Extract the [X, Y] coordinate from the center of the cell holding the provided text.  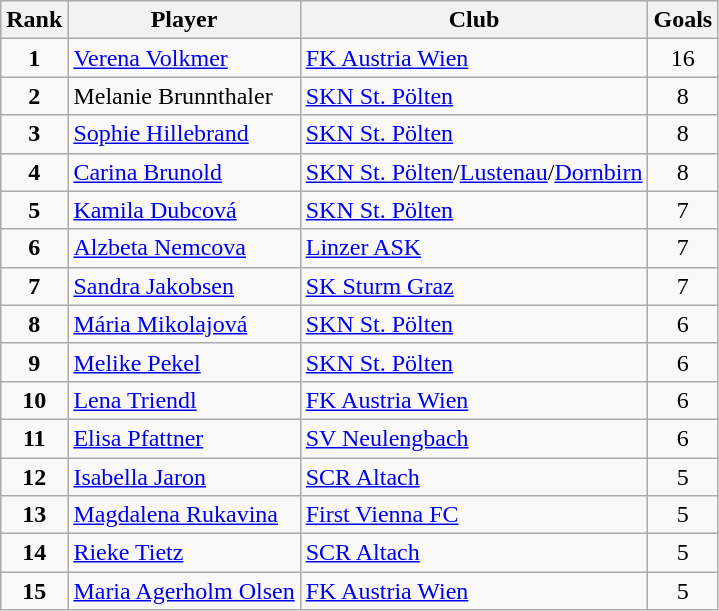
11 [34, 438]
Carina Brunold [184, 172]
3 [34, 134]
Elisa Pfattner [184, 438]
10 [34, 400]
Sophie Hillebrand [184, 134]
15 [34, 591]
16 [683, 58]
SV Neulengbach [474, 438]
Linzer ASK [474, 248]
SK Sturm Graz [474, 286]
Melanie Brunnthaler [184, 96]
Rieke Tietz [184, 553]
2 [34, 96]
9 [34, 362]
13 [34, 515]
Player [184, 20]
4 [34, 172]
Club [474, 20]
Alzbeta Nemcova [184, 248]
Goals [683, 20]
Kamila Dubcová [184, 210]
Melike Pekel [184, 362]
Rank [34, 20]
Maria Agerholm Olsen [184, 591]
Isabella Jaron [184, 477]
12 [34, 477]
Lena Triendl [184, 400]
SKN St. Pölten/Lustenau/Dornbirn [474, 172]
Verena Volkmer [184, 58]
Mária Mikolajová [184, 324]
Magdalena Rukavina [184, 515]
14 [34, 553]
Sandra Jakobsen [184, 286]
First Vienna FC [474, 515]
1 [34, 58]
